Identify which cell holds the provided text, then report its [x, y] central coordinate. 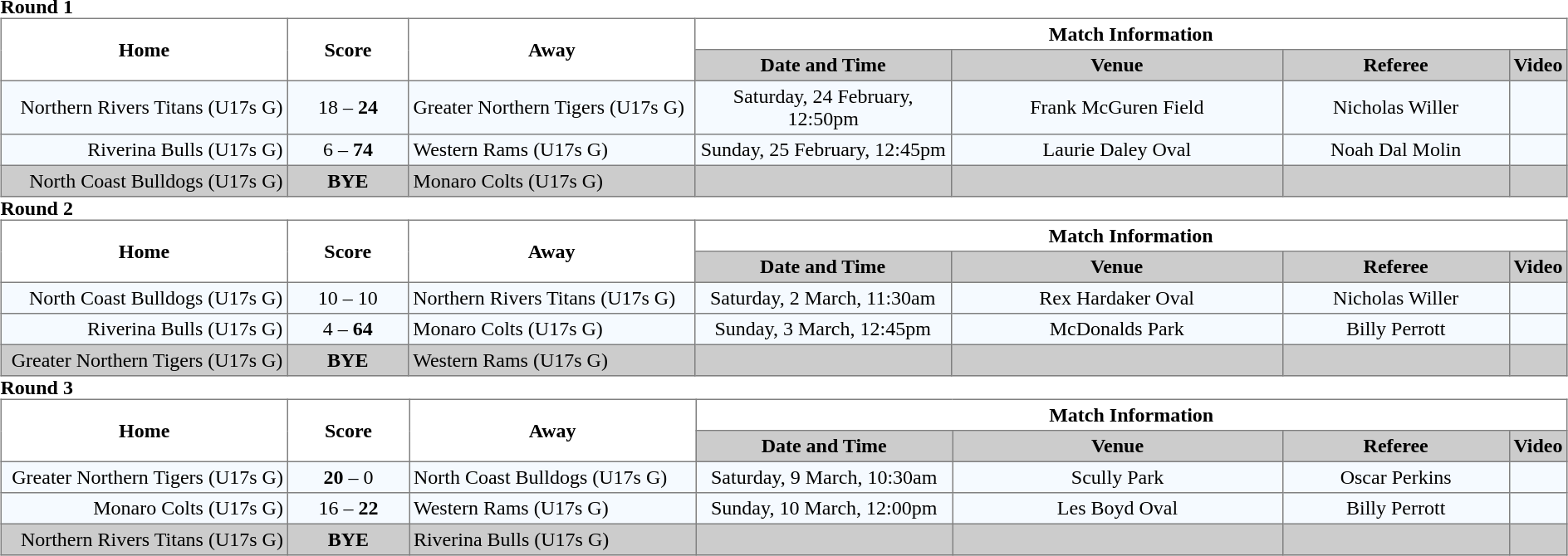
Scully Park [1118, 477]
Sunday, 10 March, 12:00pm [824, 509]
Laurie Daley Oval [1117, 150]
Saturday, 24 February, 12:50pm [824, 107]
20 – 0 [349, 477]
Saturday, 2 March, 11:30am [822, 298]
Oscar Perkins [1395, 477]
4 – 64 [348, 329]
18 – 24 [348, 107]
Sunday, 25 February, 12:45pm [824, 150]
Rex Hardaker Oval [1116, 298]
10 – 10 [348, 298]
6 – 74 [348, 150]
16 – 22 [349, 509]
Noah Dal Molin [1395, 150]
Saturday, 9 March, 10:30am [824, 477]
Frank McGuren Field [1117, 107]
McDonalds Park [1116, 329]
Les Boyd Oval [1118, 509]
Sunday, 3 March, 12:45pm [822, 329]
